Find where the given text appears and provide that cell's center as (x, y) coordinate. 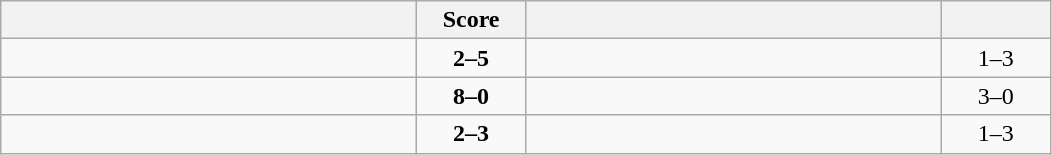
2–3 (472, 134)
8–0 (472, 96)
Score (472, 20)
3–0 (996, 96)
2–5 (472, 58)
